Return (x, y) of the center of cell containing provided text 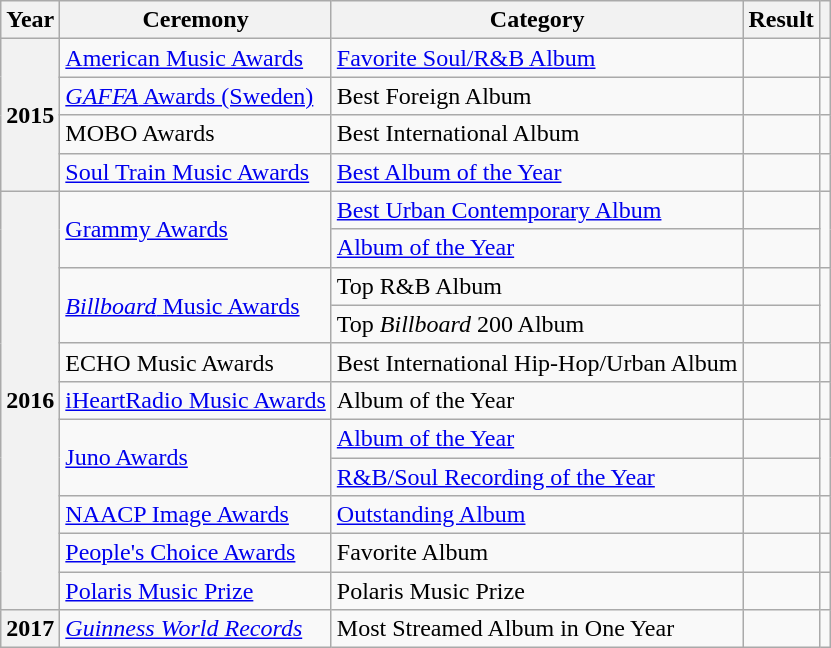
Category (537, 20)
NAACP Image Awards (196, 515)
Year (30, 20)
Best International Album (537, 134)
Billboard Music Awards (196, 305)
iHeartRadio Music Awards (196, 400)
Most Streamed Album in One Year (537, 629)
Soul Train Music Awards (196, 172)
Favorite Soul/R&B Album (537, 58)
Top Billboard 200 Album (537, 324)
2017 (30, 629)
Juno Awards (196, 457)
American Music Awards (196, 58)
People's Choice Awards (196, 553)
GAFFA Awards (Sweden) (196, 96)
Best Urban Contemporary Album (537, 210)
Top R&B Album (537, 286)
2015 (30, 115)
Best International Hip-Hop/Urban Album (537, 362)
Result (781, 20)
R&B/Soul Recording of the Year (537, 477)
Best Album of the Year (537, 172)
Grammy Awards (196, 229)
Ceremony (196, 20)
2016 (30, 400)
Favorite Album (537, 553)
Best Foreign Album (537, 96)
Outstanding Album (537, 515)
Guinness World Records (196, 629)
MOBO Awards (196, 134)
ECHO Music Awards (196, 362)
